Return (x, y) of the center of cell containing provided text 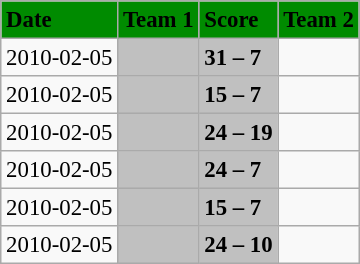
Team 1 (158, 20)
Score (238, 20)
Team 2 (318, 20)
24 – 10 (238, 245)
24 – 7 (238, 170)
Date (60, 20)
24 – 19 (238, 133)
31 – 7 (238, 57)
